Locate the cell with the specified text and output its [X, Y] center coordinate. 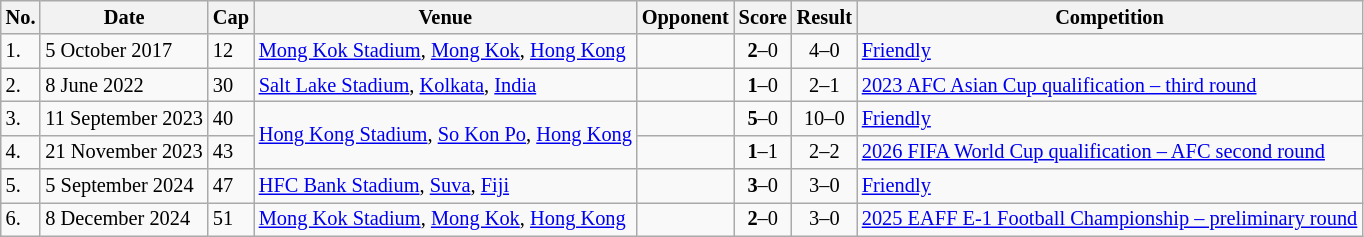
5. [21, 186]
Result [824, 17]
47 [231, 186]
Cap [231, 17]
Date [124, 17]
2–1 [824, 85]
8 June 2022 [124, 85]
No. [21, 17]
2026 FIFA World Cup qualification – AFC second round [1110, 152]
1–1 [763, 152]
1. [21, 51]
5 September 2024 [124, 186]
6. [21, 219]
11 September 2023 [124, 118]
Opponent [686, 17]
30 [231, 85]
40 [231, 118]
2–2 [824, 152]
Venue [446, 17]
3. [21, 118]
Competition [1110, 17]
43 [231, 152]
2025 EAFF E-1 Football Championship – preliminary round [1110, 219]
HFC Bank Stadium, Suva, Fiji [446, 186]
1–0 [763, 85]
5–0 [763, 118]
Hong Kong Stadium, So Kon Po, Hong Kong [446, 134]
21 November 2023 [124, 152]
10–0 [824, 118]
2. [21, 85]
Salt Lake Stadium, Kolkata, India [446, 85]
Score [763, 17]
12 [231, 51]
4–0 [824, 51]
2023 AFC Asian Cup qualification – third round [1110, 85]
51 [231, 219]
4. [21, 152]
8 December 2024 [124, 219]
5 October 2017 [124, 51]
